For the text-containing cell, return its midpoint in (x, y) coordinate format. 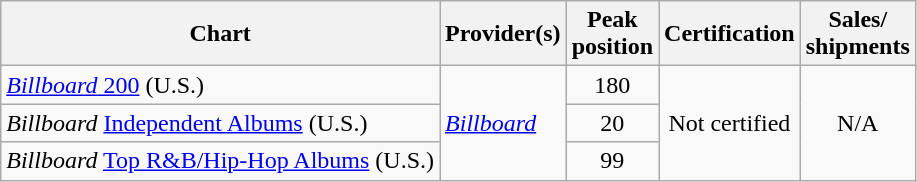
N/A (858, 123)
99 (612, 161)
Certification (730, 34)
Sales/shipments (858, 34)
20 (612, 123)
Chart (220, 34)
Provider(s) (504, 34)
Billboard Top R&B/Hip-Hop Albums (U.S.) (220, 161)
Billboard Independent Albums (U.S.) (220, 123)
Billboard (504, 123)
180 (612, 85)
Peakposition (612, 34)
Not certified (730, 123)
Billboard 200 (U.S.) (220, 85)
